Output the [x, y] coordinate of the center of the cell containing the given text.  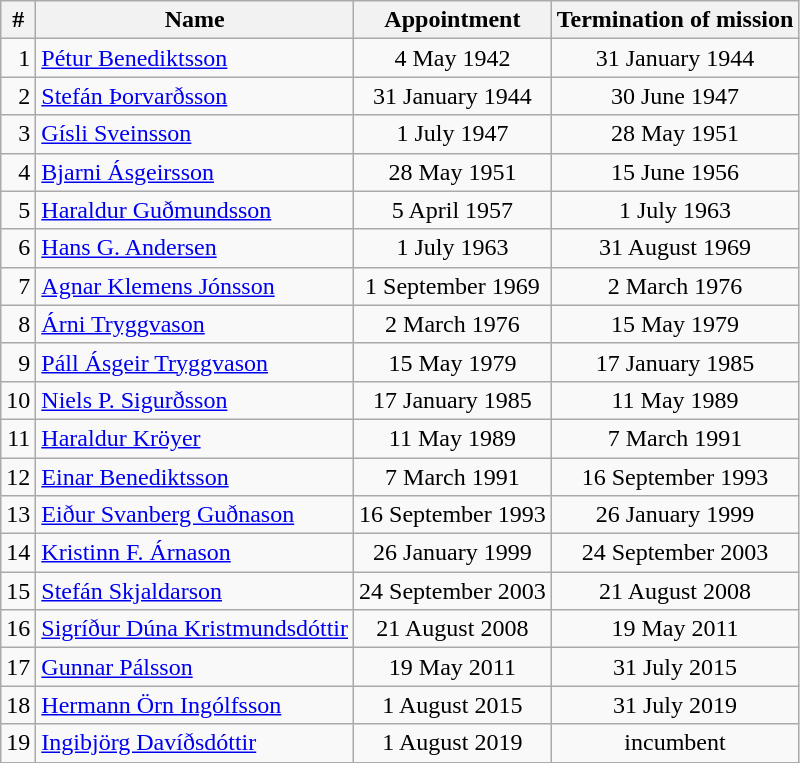
Appointment [453, 20]
4 May 1942 [453, 58]
Páll Ásgeir Tryggvason [195, 362]
11 [18, 438]
incumbent [675, 743]
Gunnar Pálsson [195, 667]
1 [18, 58]
Bjarni Ásgeirsson [195, 172]
1 September 1969 [453, 286]
Pétur Benediktsson [195, 58]
3 [18, 134]
Sigríður Dúna Kristmundsdóttir [195, 629]
18 [18, 705]
Haraldur Guðmundsson [195, 210]
Gísli Sveinsson [195, 134]
Termination of mission [675, 20]
1 July 1947 [453, 134]
13 [18, 515]
Árni Tryggvason [195, 324]
Eiður Svanberg Guðnason [195, 515]
Stefán Skjaldarson [195, 591]
Niels P. Sigurðsson [195, 400]
7 [18, 286]
19 [18, 743]
8 [18, 324]
Ingibjörg Davíðsdóttir [195, 743]
12 [18, 477]
Stefán Þorvarðsson [195, 96]
Haraldur Kröyer [195, 438]
10 [18, 400]
31 July 2019 [675, 705]
15 June 1956 [675, 172]
31 July 2015 [675, 667]
1 August 2015 [453, 705]
# [18, 20]
Kristinn F. Árnason [195, 553]
Einar Benediktsson [195, 477]
6 [18, 248]
16 [18, 629]
Agnar Klemens Jónsson [195, 286]
1 August 2019 [453, 743]
14 [18, 553]
2 [18, 96]
17 [18, 667]
4 [18, 172]
9 [18, 362]
5 April 1957 [453, 210]
31 August 1969 [675, 248]
5 [18, 210]
30 June 1947 [675, 96]
Name [195, 20]
Hermann Örn Ingólfsson [195, 705]
Hans G. Andersen [195, 248]
15 [18, 591]
